Pinpoint the cell where the given text exists, returning its (X, Y) midpoint coordinate. 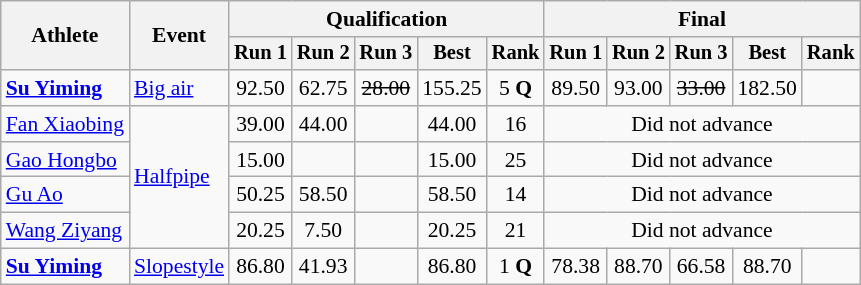
21 (516, 231)
Final (702, 19)
Halfpipe (179, 177)
Big air (179, 88)
33.00 (702, 88)
92.50 (260, 88)
Qualification (386, 19)
14 (516, 195)
Fan Xiaobing (65, 124)
62.75 (324, 88)
Gu Ao (65, 195)
25 (516, 160)
Slopestyle (179, 267)
89.50 (576, 88)
50.25 (260, 195)
66.58 (702, 267)
182.50 (766, 88)
5 Q (516, 88)
Athlete (65, 36)
28.00 (386, 88)
7.50 (324, 231)
Gao Hongbo (65, 160)
41.93 (324, 267)
39.00 (260, 124)
155.25 (452, 88)
Wang Ziyang (65, 231)
78.38 (576, 267)
Event (179, 36)
16 (516, 124)
93.00 (638, 88)
1 Q (516, 267)
